For the text-containing cell, return its midpoint in [x, y] coordinate format. 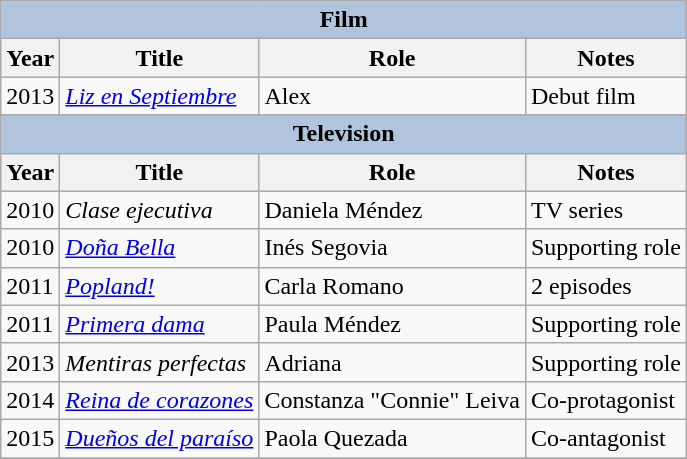
2015 [30, 438]
Popland! [160, 286]
Paula Méndez [392, 324]
Dueños del paraíso [160, 438]
Co-antagonist [606, 438]
Alex [392, 96]
Debut film [606, 96]
Primera dama [160, 324]
Television [344, 134]
Constanza "Connie" Leiva [392, 400]
Doña Bella [160, 248]
Reina de corazones [160, 400]
Clase ejecutiva [160, 210]
Inés Segovia [392, 248]
Film [344, 20]
TV series [606, 210]
2 episodes [606, 286]
2014 [30, 400]
Carla Romano [392, 286]
Paola Quezada [392, 438]
Mentiras perfectas [160, 362]
Liz en Septiembre [160, 96]
Co-protagonist [606, 400]
Adriana [392, 362]
Daniela Méndez [392, 210]
